Provide the [x, y] coordinate of the cell's center where the given text is located.  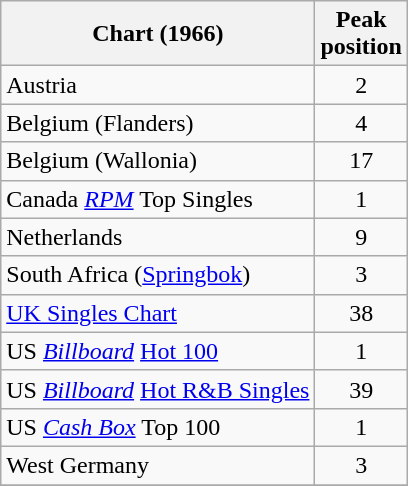
2 [361, 85]
UK Singles Chart [158, 313]
39 [361, 389]
US Cash Box Top 100 [158, 427]
Belgium (Wallonia) [158, 161]
Chart (1966) [158, 34]
South Africa (Springbok) [158, 275]
West Germany [158, 465]
Canada RPM Top Singles [158, 199]
4 [361, 123]
US Billboard Hot R&B Singles [158, 389]
38 [361, 313]
Peakposition [361, 34]
Belgium (Flanders) [158, 123]
17 [361, 161]
Netherlands [158, 237]
US Billboard Hot 100 [158, 351]
Austria [158, 85]
9 [361, 237]
